Scan for the cell matching the given text and deliver its (x, y) coordinate at center. 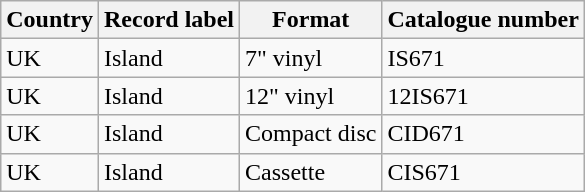
Country (50, 20)
Record label (168, 20)
7" vinyl (311, 58)
12IS671 (483, 96)
Format (311, 20)
Catalogue number (483, 20)
CID671 (483, 134)
IS671 (483, 58)
Compact disc (311, 134)
CIS671 (483, 172)
12" vinyl (311, 96)
Cassette (311, 172)
